Detect which cell encompasses the target text, then output its (X, Y) center coordinate. 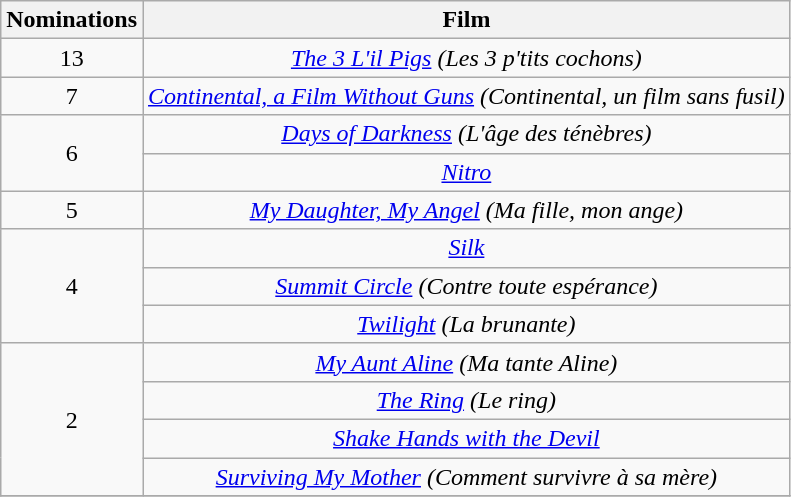
6 (72, 153)
The 3 L'il Pigs (Les 3 p'tits cochons) (466, 58)
7 (72, 96)
Summit Circle (Contre toute espérance) (466, 286)
4 (72, 286)
Twilight (La brunante) (466, 324)
Nitro (466, 172)
Film (466, 20)
My Aunt Aline (Ma tante Aline) (466, 362)
Surviving My Mother (Comment survivre à sa mère) (466, 477)
My Daughter, My Angel (Ma fille, mon ange) (466, 210)
Shake Hands with the Devil (466, 438)
Silk (466, 248)
5 (72, 210)
Continental, a Film Without Guns (Continental, un film sans fusil) (466, 96)
13 (72, 58)
Days of Darkness (L'âge des ténèbres) (466, 134)
The Ring (Le ring) (466, 400)
Nominations (72, 20)
2 (72, 419)
